Extract the [X, Y] coordinate from the center of the cell holding the provided text.  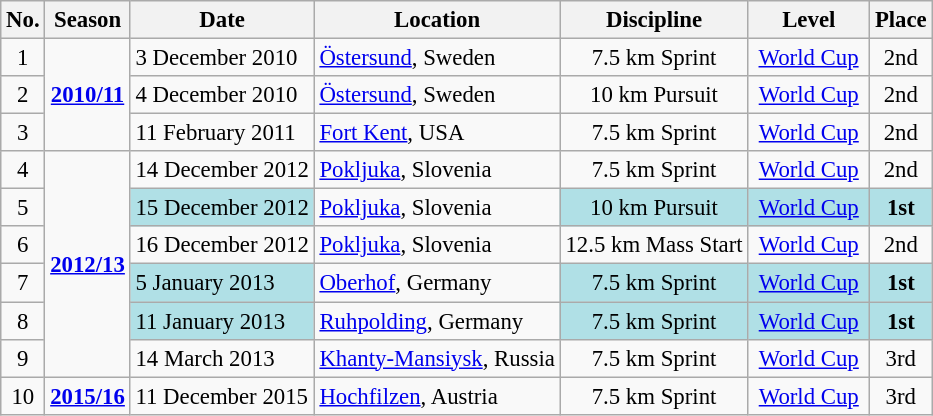
2010/11 [88, 96]
No. [23, 20]
Location [437, 20]
5 [23, 208]
Discipline [654, 20]
6 [23, 245]
3 December 2010 [222, 58]
3 [23, 133]
Season [88, 20]
16 December 2012 [222, 245]
4 December 2010 [222, 95]
10 [23, 396]
2012/13 [88, 264]
14 December 2012 [222, 170]
11 December 2015 [222, 396]
Place [901, 20]
Fort Kent, USA [437, 133]
11 February 2011 [222, 133]
2015/16 [88, 396]
1 [23, 58]
9 [23, 358]
2 [23, 95]
Ruhpolding, Germany [437, 321]
Oberhof, Germany [437, 283]
15 December 2012 [222, 208]
11 January 2013 [222, 321]
5 January 2013 [222, 283]
Hochfilzen, Austria [437, 396]
Level [809, 20]
4 [23, 170]
7 [23, 283]
Khanty-Mansiysk, Russia [437, 358]
8 [23, 321]
Date [222, 20]
12.5 km Mass Start [654, 245]
14 March 2013 [222, 358]
